Identify which cell holds the provided text, then report its (x, y) central coordinate. 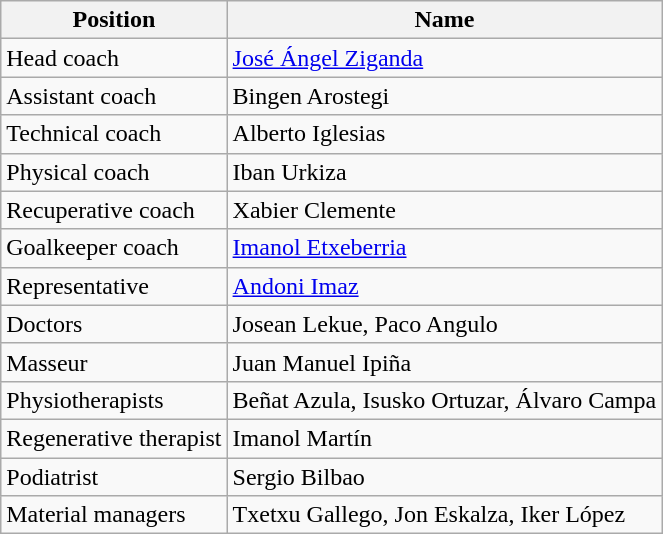
Bingen Arostegi (444, 96)
Recuperative coach (114, 210)
Masseur (114, 362)
Doctors (114, 324)
Imanol Martín (444, 438)
Josean Lekue, Paco Angulo (444, 324)
Head coach (114, 58)
Technical coach (114, 134)
Physical coach (114, 172)
Andoni Imaz (444, 286)
Representative (114, 286)
Xabier Clemente (444, 210)
Podiatrist (114, 477)
Regenerative therapist (114, 438)
Physiotherapists (114, 400)
Beñat Azula, Isusko Ortuzar, Álvaro Campa (444, 400)
Alberto Iglesias (444, 134)
Sergio Bilbao (444, 477)
Imanol Etxeberria (444, 248)
Goalkeeper coach (114, 248)
Txetxu Gallego, Jon Eskalza, Iker López (444, 515)
Name (444, 20)
Position (114, 20)
Juan Manuel Ipiña (444, 362)
Material managers (114, 515)
Assistant coach (114, 96)
José Ángel Ziganda (444, 58)
Iban Urkiza (444, 172)
